Scan for the cell matching the given text and deliver its (x, y) coordinate at center. 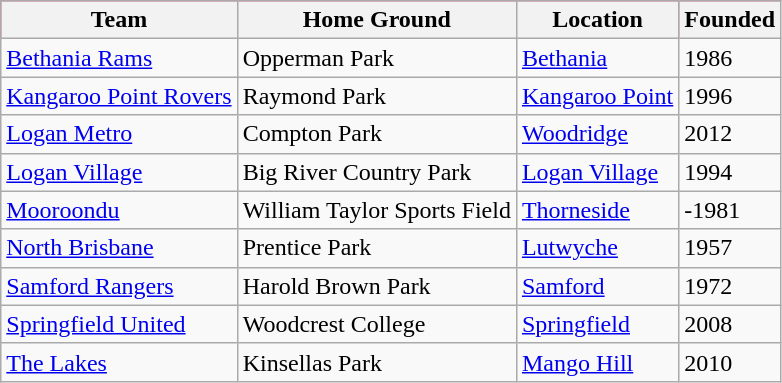
Opperman Park (376, 58)
The Lakes (119, 362)
Raymond Park (376, 96)
Team (119, 20)
Lutwyche (597, 248)
Harold Brown Park (376, 286)
Big River Country Park (376, 172)
2008 (730, 324)
2010 (730, 362)
1986 (730, 58)
1957 (730, 248)
Kinsellas Park (376, 362)
Compton Park (376, 134)
1972 (730, 286)
-1981 (730, 210)
Home Ground (376, 20)
Samford Rangers (119, 286)
Kangaroo Point Rovers (119, 96)
Thorneside (597, 210)
Bethania Rams (119, 58)
Springfield United (119, 324)
Location (597, 20)
1994 (730, 172)
Bethania (597, 58)
Logan Metro (119, 134)
William Taylor Sports Field (376, 210)
Springfield (597, 324)
Kangaroo Point (597, 96)
Mango Hill (597, 362)
Woodcrest College (376, 324)
Samford (597, 286)
Prentice Park (376, 248)
Founded (730, 20)
1996 (730, 96)
2012 (730, 134)
Mooroondu (119, 210)
North Brisbane (119, 248)
Woodridge (597, 134)
